Capture the cell that displays the provided text and extract its [x, y] central coordinate. 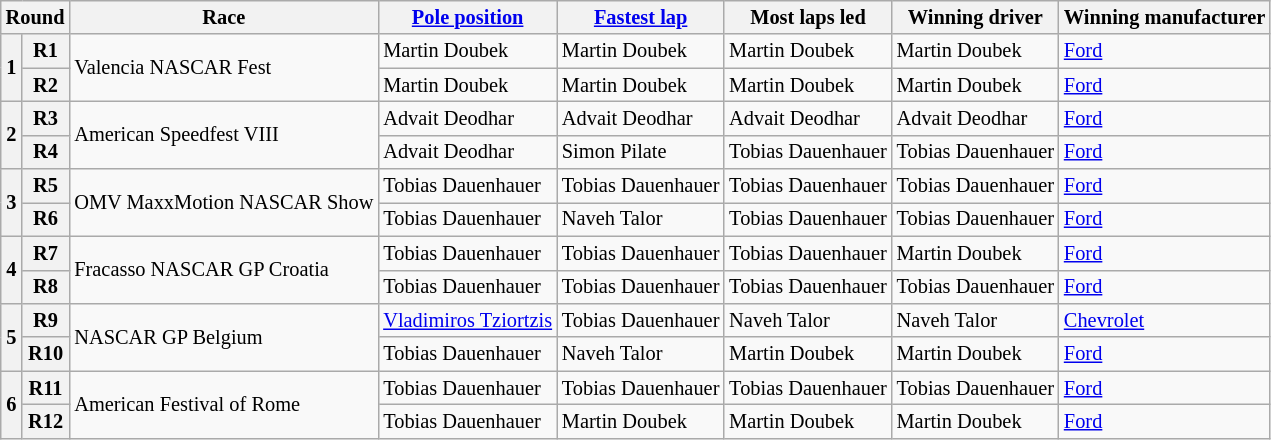
R6 [46, 219]
Race [224, 17]
American Festival of Rome [224, 404]
Most laps led [808, 17]
NASCAR GP Belgium [224, 336]
1 [12, 68]
R3 [46, 118]
2 [12, 134]
Pole position [468, 17]
R12 [46, 421]
4 [12, 270]
Round [36, 17]
R10 [46, 354]
R2 [46, 85]
Fastest lap [640, 17]
Winning manufacturer [1164, 17]
R1 [46, 51]
Winning driver [976, 17]
Valencia NASCAR Fest [224, 68]
R11 [46, 388]
R9 [46, 320]
Vladimiros Tziortzis [468, 320]
3 [12, 202]
5 [12, 336]
6 [12, 404]
Simon Pilate [640, 152]
OMV MaxxMotion NASCAR Show [224, 202]
R7 [46, 253]
American Speedfest VIII [224, 134]
Chevrolet [1164, 320]
R4 [46, 152]
R8 [46, 287]
Fracasso NASCAR GP Croatia [224, 270]
R5 [46, 186]
